Find where the given text appears and provide that cell's center as [X, Y] coordinate. 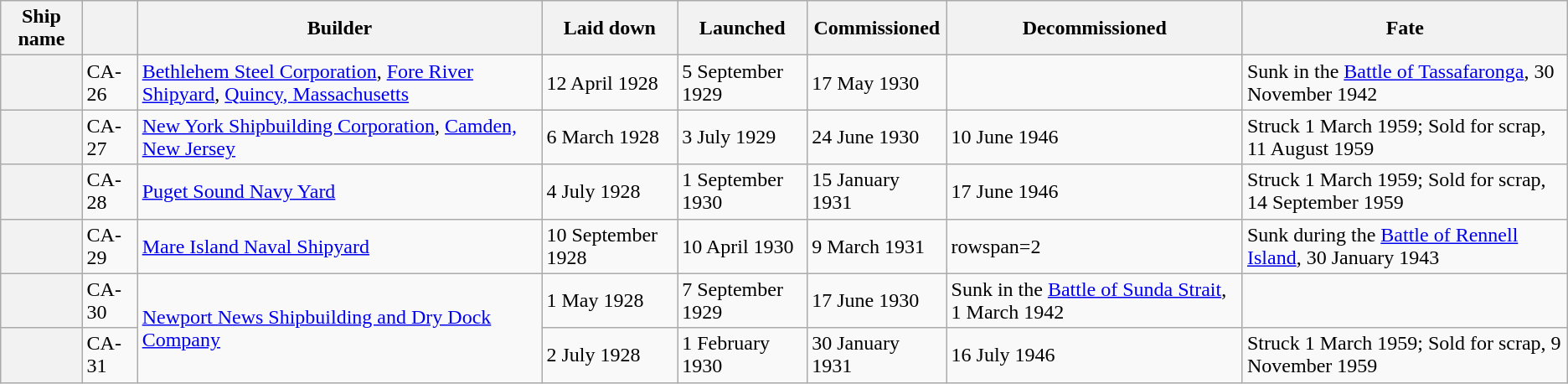
7 September 1929 [742, 300]
CA-31 [110, 355]
4 July 1928 [610, 191]
9 March 1931 [877, 246]
10 June 1946 [1094, 138]
Bethlehem Steel Corporation, Fore River Shipyard, Quincy, Massachusetts [340, 82]
16 July 1946 [1094, 355]
Sunk during the Battle of Rennell Island, 30 January 1943 [1405, 246]
Struck 1 March 1959; Sold for scrap, 9 November 1959 [1405, 355]
Sunk in the Battle of Tassafaronga, 30 November 1942 [1405, 82]
Ship name [42, 29]
Fate [1405, 29]
CA-30 [110, 300]
Builder [340, 29]
15 January 1931 [877, 191]
17 June 1946 [1094, 191]
30 January 1931 [877, 355]
Newport News Shipbuilding and Dry Dock Company [340, 328]
Laid down [610, 29]
New York Shipbuilding Corporation, Camden, New Jersey [340, 138]
6 March 1928 [610, 138]
Decommissioned [1094, 29]
1 May 1928 [610, 300]
3 July 1929 [742, 138]
24 June 1930 [877, 138]
12 April 1928 [610, 82]
10 April 1930 [742, 246]
17 June 1930 [877, 300]
CA-29 [110, 246]
Struck 1 March 1959; Sold for scrap, 11 August 1959 [1405, 138]
Launched [742, 29]
rowspan=2 [1094, 246]
1 February 1930 [742, 355]
10 September 1928 [610, 246]
Mare Island Naval Shipyard [340, 246]
Sunk in the Battle of Sunda Strait, 1 March 1942 [1094, 300]
CA-28 [110, 191]
17 May 1930 [877, 82]
Puget Sound Navy Yard [340, 191]
CA-27 [110, 138]
2 July 1928 [610, 355]
Commissioned [877, 29]
Struck 1 March 1959; Sold for scrap, 14 September 1959 [1405, 191]
1 September 1930 [742, 191]
5 September 1929 [742, 82]
CA-26 [110, 82]
